Provide the [x, y] coordinate of the cell's center where the given text is located.  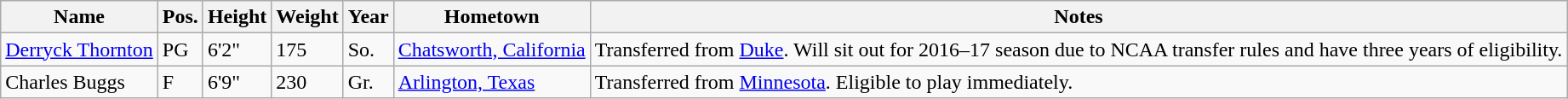
Notes [1079, 17]
Transferred from Minnesota. Eligible to play immediately. [1079, 82]
Arlington, Texas [492, 82]
Weight [307, 17]
6'9" [237, 82]
Derryck Thornton [80, 49]
So. [368, 49]
Charles Buggs [80, 82]
Pos. [180, 17]
F [180, 82]
230 [307, 82]
Chatsworth, California [492, 49]
Year [368, 17]
Hometown [492, 17]
6'2" [237, 49]
PG [180, 49]
Name [80, 17]
Gr. [368, 82]
Height [237, 17]
Transferred from Duke. Will sit out for 2016–17 season due to NCAA transfer rules and have three years of eligibility. [1079, 49]
175 [307, 49]
